Extract the [x, y] coordinate from the center of the cell holding the provided text.  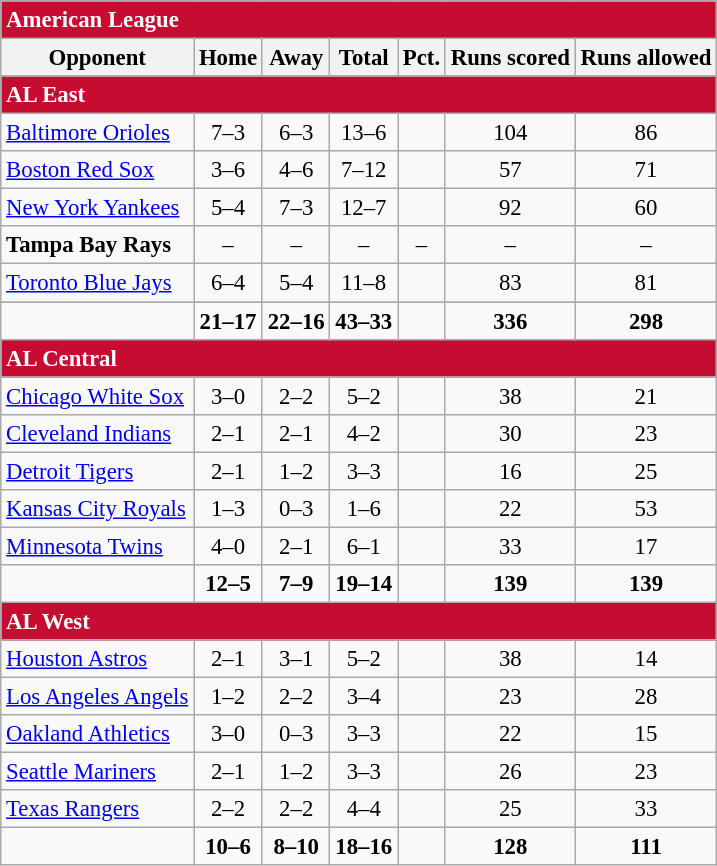
Los Angeles Angels [98, 697]
Seattle Mariners [98, 772]
3–6 [228, 170]
104 [510, 133]
8–10 [296, 847]
57 [510, 170]
Pct. [422, 58]
4–6 [296, 170]
60 [646, 208]
Opponent [98, 58]
12–5 [228, 584]
128 [510, 847]
43–33 [364, 321]
6–1 [364, 546]
4–0 [228, 546]
1–6 [364, 509]
Away [296, 58]
21–17 [228, 321]
Kansas City Royals [98, 509]
83 [510, 283]
Boston Red Sox [98, 170]
86 [646, 133]
11–8 [364, 283]
Texas Rangers [98, 809]
AL East [359, 95]
19–14 [364, 584]
15 [646, 734]
12–7 [364, 208]
Tampa Bay Rays [98, 245]
Runs scored [510, 58]
298 [646, 321]
4–4 [364, 809]
Baltimore Orioles [98, 133]
92 [510, 208]
30 [510, 433]
13–6 [364, 133]
1–3 [228, 509]
AL Central [359, 358]
81 [646, 283]
Runs allowed [646, 58]
Houston Astros [98, 659]
Toronto Blue Jays [98, 283]
Cleveland Indians [98, 433]
336 [510, 321]
10–6 [228, 847]
6–4 [228, 283]
16 [510, 471]
Detroit Tigers [98, 471]
4–2 [364, 433]
Oakland Athletics [98, 734]
3–1 [296, 659]
6–3 [296, 133]
14 [646, 659]
New York Yankees [98, 208]
Minnesota Twins [98, 546]
AL West [359, 621]
18–16 [364, 847]
28 [646, 697]
7–12 [364, 170]
17 [646, 546]
American League [359, 20]
21 [646, 396]
111 [646, 847]
22–16 [296, 321]
Chicago White Sox [98, 396]
71 [646, 170]
26 [510, 772]
7–9 [296, 584]
53 [646, 509]
Home [228, 58]
3–4 [364, 697]
Total [364, 58]
